Search for the cell housing the specified text and yield its [x, y] center coordinate. 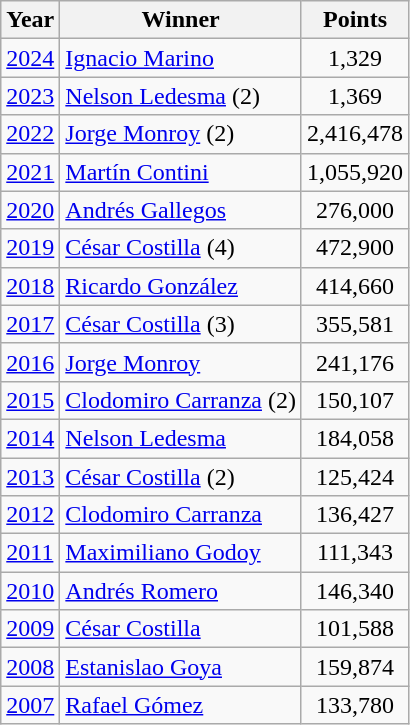
Rafael Gómez [181, 705]
Ricardo González [181, 286]
Jorge Monroy (2) [181, 134]
Andrés Romero [181, 591]
125,424 [354, 477]
1,329 [354, 58]
414,660 [354, 286]
159,874 [354, 667]
2008 [30, 667]
472,900 [354, 248]
2020 [30, 210]
1,369 [354, 96]
Year [30, 20]
355,581 [354, 324]
2,416,478 [354, 134]
184,058 [354, 438]
Winner [181, 20]
2021 [30, 172]
2015 [30, 400]
2016 [30, 362]
Andrés Gallegos [181, 210]
241,176 [354, 362]
César Costilla (4) [181, 248]
101,588 [354, 629]
2009 [30, 629]
2010 [30, 591]
2023 [30, 96]
2017 [30, 324]
2022 [30, 134]
1,055,920 [354, 172]
136,427 [354, 515]
2007 [30, 705]
111,343 [354, 553]
146,340 [354, 591]
2018 [30, 286]
Maximiliano Godoy [181, 553]
Jorge Monroy [181, 362]
Nelson Ledesma (2) [181, 96]
Martín Contini [181, 172]
Nelson Ledesma [181, 438]
2011 [30, 553]
2019 [30, 248]
133,780 [354, 705]
César Costilla (3) [181, 324]
Ignacio Marino [181, 58]
Estanislao Goya [181, 667]
Clodomiro Carranza [181, 515]
2012 [30, 515]
César Costilla [181, 629]
César Costilla (2) [181, 477]
2013 [30, 477]
Clodomiro Carranza (2) [181, 400]
2024 [30, 58]
2014 [30, 438]
276,000 [354, 210]
150,107 [354, 400]
Points [354, 20]
